Detect which cell encompasses the target text, then output its (X, Y) center coordinate. 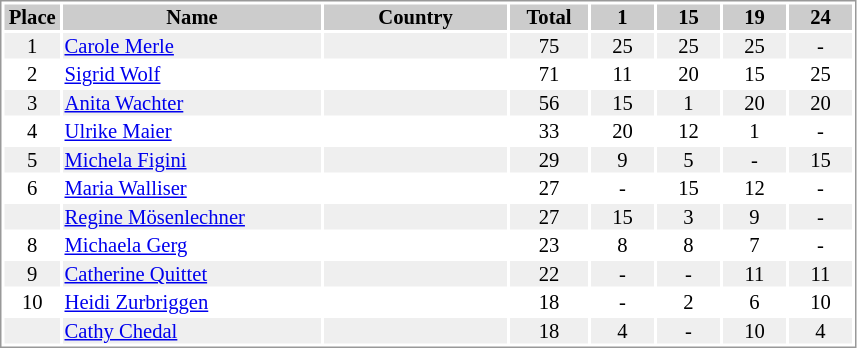
Country (416, 17)
Michaela Gerg (192, 245)
Heidi Zurbriggen (192, 303)
Carole Merle (192, 46)
Sigrid Wolf (192, 75)
7 (754, 245)
Place (32, 17)
24 (820, 17)
75 (549, 46)
Michela Figini (192, 160)
56 (549, 103)
71 (549, 75)
Catherine Quittet (192, 274)
33 (549, 131)
Cathy Chedal (192, 331)
Regine Mösenlechner (192, 217)
23 (549, 245)
Name (192, 17)
22 (549, 274)
19 (754, 17)
Ulrike Maier (192, 131)
Maria Walliser (192, 189)
Anita Wachter (192, 103)
29 (549, 160)
Total (549, 17)
